Detect which cell encompasses the target text, then output its (x, y) center coordinate. 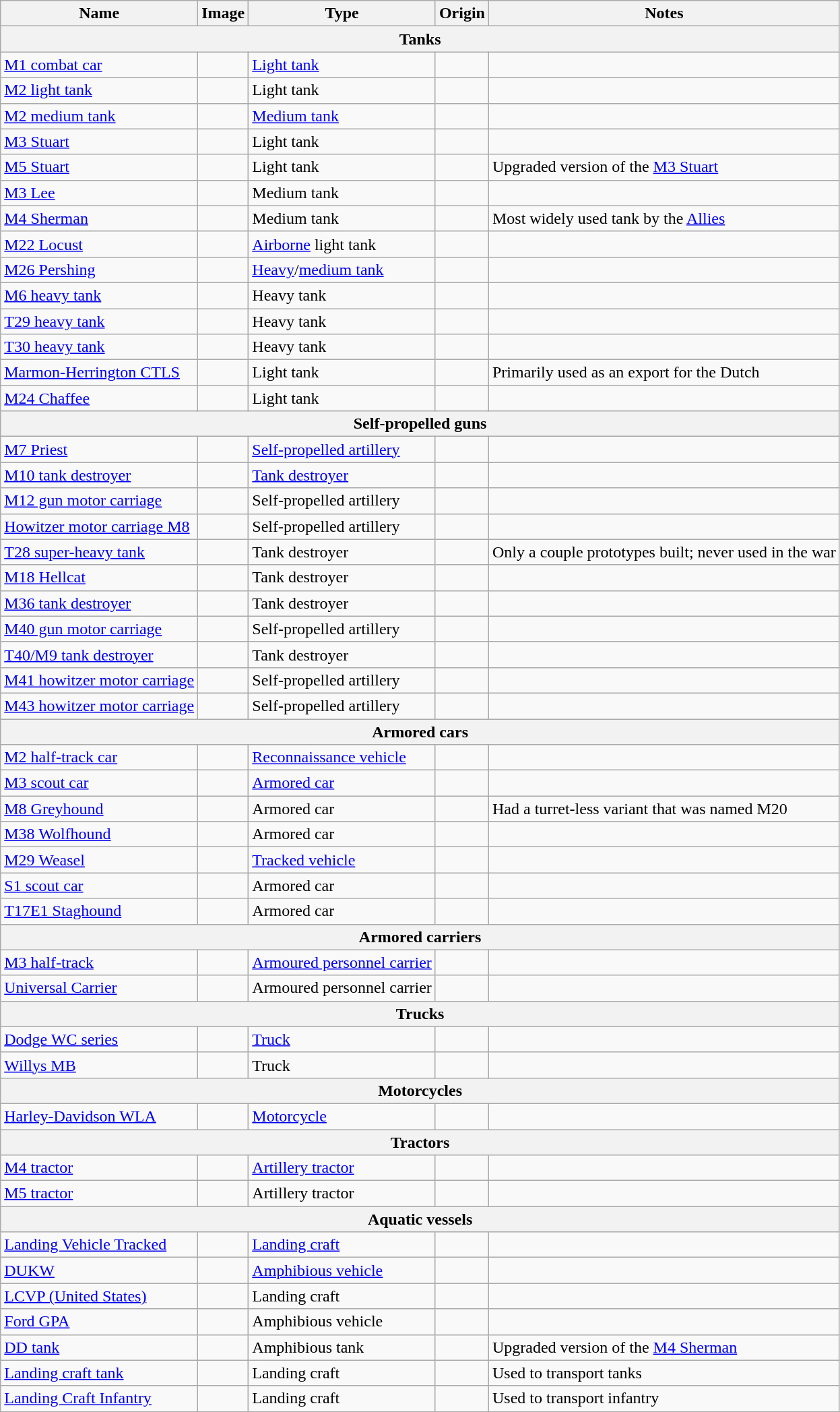
Reconnaissance vehicle (342, 758)
T40/M9 tank destroyer (100, 654)
Aquatic vessels (420, 1219)
M3 scout car (100, 783)
S1 scout car (100, 886)
T29 heavy tank (100, 321)
Notes (664, 13)
Landing Vehicle Tracked (100, 1245)
Dodge WC series (100, 1039)
M4 Sherman (100, 218)
M43 howitzer motor carriage (100, 706)
M24 Chaffee (100, 398)
Motorcycles (420, 1091)
DUKW (100, 1270)
M8 Greyhound (100, 809)
Type (342, 13)
M40 gun motor carriage (100, 629)
T30 heavy tank (100, 347)
Self-propelled guns (420, 424)
Upgraded version of the M4 Sherman (664, 1347)
Ford GPA (100, 1322)
Heavy/medium tank (342, 270)
M1 combat car (100, 65)
Most widely used tank by the Allies (664, 218)
M2 half-track car (100, 758)
M2 medium tank (100, 116)
Used to transport infantry (664, 1399)
Only a couple prototypes built; never used in the war (664, 552)
M38 Wolfhound (100, 834)
M2 light tank (100, 90)
Willys MB (100, 1065)
Airborne light tank (342, 244)
M3 half-track (100, 962)
M7 Priest (100, 450)
M10 tank destroyer (100, 475)
Motorcycle (342, 1116)
M18 Hellcat (100, 578)
Tractors (420, 1142)
Landing craft tank (100, 1373)
M4 tractor (100, 1168)
Image (224, 13)
Used to transport tanks (664, 1373)
T17E1 Staghound (100, 911)
M5 Stuart (100, 167)
DD tank (100, 1347)
M5 tractor (100, 1194)
M3 Stuart (100, 142)
Tanks (420, 39)
Trucks (420, 1014)
Landing Craft Infantry (100, 1399)
Primarily used as an export for the Dutch (664, 373)
Amphibious tank (342, 1347)
Universal Carrier (100, 988)
Marmon-Herrington CTLS (100, 373)
Harley-Davidson WLA (100, 1116)
Upgraded version of the M3 Stuart (664, 167)
Howitzer motor carriage M8 (100, 526)
T28 super-heavy tank (100, 552)
Armored carriers (420, 937)
M36 tank destroyer (100, 603)
M3 Lee (100, 193)
M6 heavy tank (100, 295)
M22 Locust (100, 244)
Tracked vehicle (342, 860)
Had a turret-less variant that was named M20 (664, 809)
Armored cars (420, 731)
M41 howitzer motor carriage (100, 680)
Origin (462, 13)
Name (100, 13)
LCVP (United States) (100, 1296)
M29 Weasel (100, 860)
M26 Pershing (100, 270)
M12 gun motor carriage (100, 501)
